Detect which cell encompasses the target text, then output its [X, Y] center coordinate. 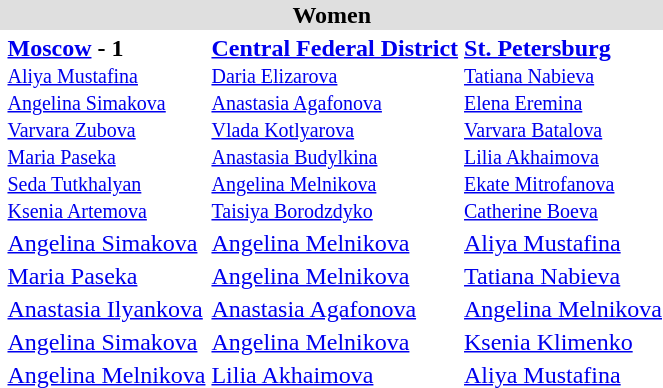
Anastasia Ilyankova [106, 309]
Women [332, 15]
Maria Paseka [106, 276]
Anastasia Agafonova [335, 309]
Central Federal DistrictDaria ElizarovaAnastasia AgafonovaVlada KotlyarovaAnastasia BudylkinaAngelina MelnikovaTaisiya Borodzdyko [335, 129]
Moscow - 1Aliya MustafinaAngelina SimakovaVarvara ZubovaMaria PasekaSeda TutkhalyanKsenia Artemova [106, 129]
